Scan for the cell matching the given text and deliver its (x, y) coordinate at center. 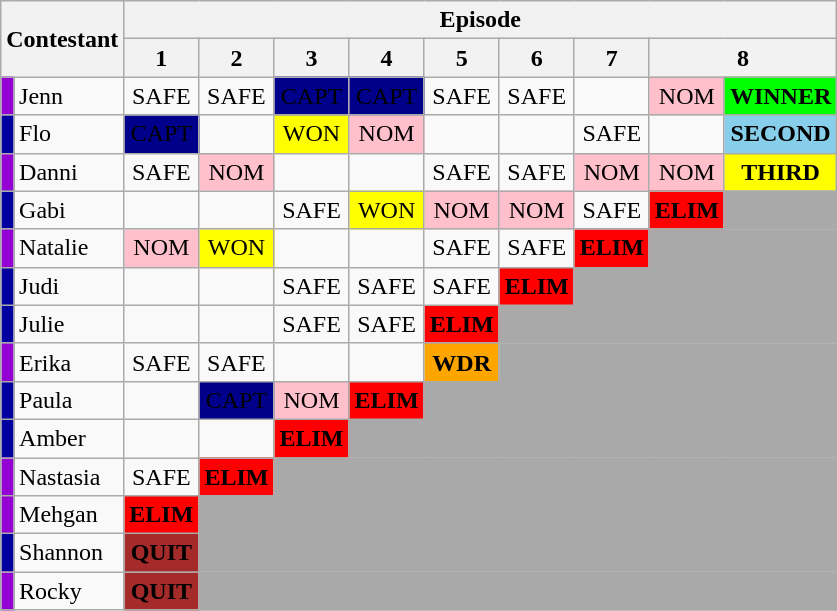
Contestant (62, 39)
Amber (69, 438)
SECOND (780, 134)
Rocky (69, 591)
2 (236, 58)
Flo (69, 134)
Julie (69, 324)
WDR (462, 362)
Erika (69, 362)
Mehgan (69, 515)
4 (386, 58)
7 (612, 58)
5 (462, 58)
Danni (69, 172)
Natalie (69, 248)
1 (162, 58)
Nastasia (69, 477)
8 (742, 58)
Gabi (69, 210)
Paula (69, 400)
3 (312, 58)
Jenn (69, 96)
WINNER (780, 96)
Episode (480, 20)
Judi (69, 286)
Shannon (69, 553)
6 (536, 58)
THIRD (780, 172)
